Extract the (x, y) coordinate from the center of the cell holding the provided text.  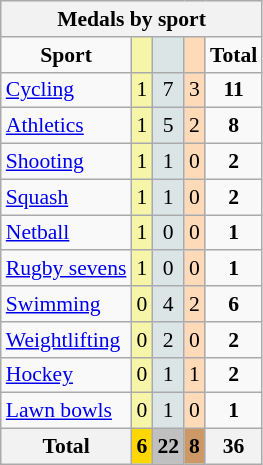
5 (168, 126)
Squash (66, 197)
Swimming (66, 304)
22 (168, 447)
Rugby sevens (66, 269)
11 (234, 90)
3 (194, 90)
Shooting (66, 162)
Lawn bowls (66, 411)
4 (168, 304)
Weightlifting (66, 340)
Netball (66, 233)
7 (168, 90)
Medals by sport (132, 19)
Athletics (66, 126)
Sport (66, 55)
Hockey (66, 375)
36 (234, 447)
Cycling (66, 90)
